Return (X, Y) of the center of cell containing provided text 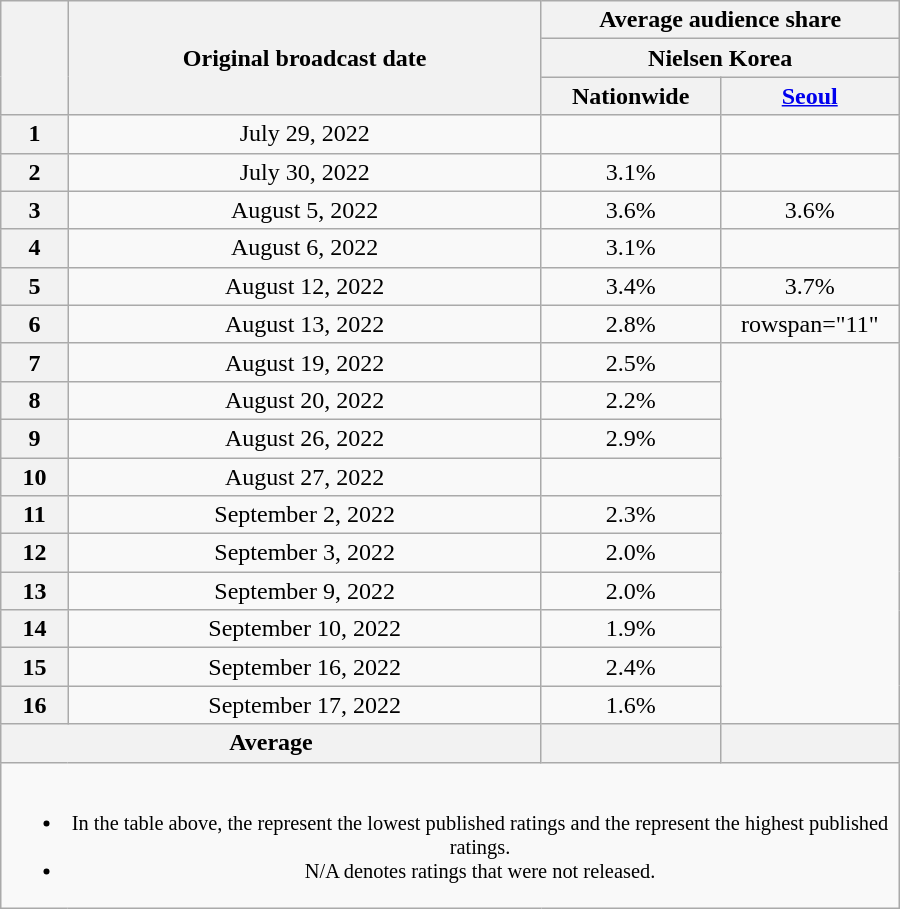
rowspan="11" (810, 324)
Average audience share (720, 20)
4 (34, 248)
8 (34, 400)
August 20, 2022 (304, 400)
3.4% (630, 286)
7 (34, 362)
Nationwide (630, 96)
15 (34, 667)
August 19, 2022 (304, 362)
August 13, 2022 (304, 324)
September 17, 2022 (304, 705)
2.4% (630, 667)
2.9% (630, 438)
5 (34, 286)
16 (34, 705)
3.7% (810, 286)
2.5% (630, 362)
August 26, 2022 (304, 438)
13 (34, 591)
10 (34, 477)
August 12, 2022 (304, 286)
Nielsen Korea (720, 58)
August 5, 2022 (304, 210)
Average (271, 743)
1 (34, 134)
September 9, 2022 (304, 591)
August 27, 2022 (304, 477)
2.8% (630, 324)
2 (34, 172)
2.3% (630, 515)
9 (34, 438)
September 10, 2022 (304, 629)
14 (34, 629)
1.9% (630, 629)
July 30, 2022 (304, 172)
Original broadcast date (304, 58)
September 16, 2022 (304, 667)
6 (34, 324)
Seoul (810, 96)
September 2, 2022 (304, 515)
11 (34, 515)
3 (34, 210)
2.2% (630, 400)
August 6, 2022 (304, 248)
September 3, 2022 (304, 553)
12 (34, 553)
July 29, 2022 (304, 134)
1.6% (630, 705)
